Capture the cell that displays the provided text and extract its [x, y] central coordinate. 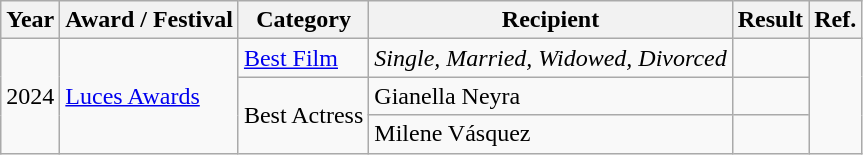
Milene Vásquez [550, 134]
Luces Awards [150, 96]
Result [770, 20]
Best Film [303, 58]
2024 [30, 96]
Best Actress [303, 115]
Recipient [550, 20]
Single, Married, Widowed, Divorced [550, 58]
Year [30, 20]
Award / Festival [150, 20]
Ref. [836, 20]
Gianella Neyra [550, 96]
Category [303, 20]
